Pinpoint the cell where the given text exists, returning its [X, Y] midpoint coordinate. 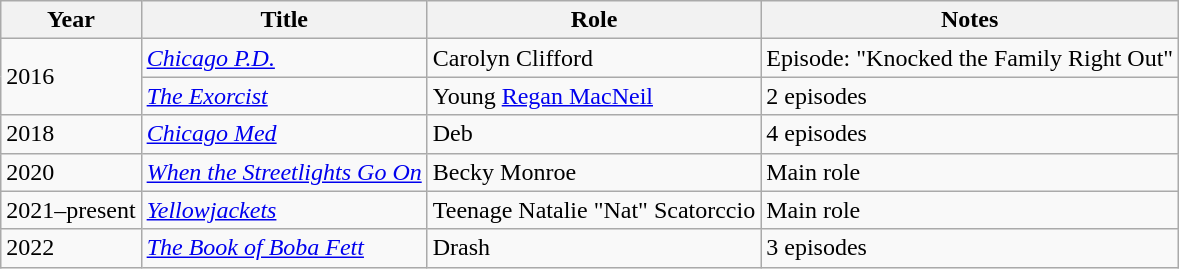
Role [594, 20]
Chicago P.D. [284, 58]
2021–present [71, 210]
2022 [71, 248]
2016 [71, 77]
Notes [970, 20]
3 episodes [970, 248]
Carolyn Clifford [594, 58]
Year [71, 20]
When the Streetlights Go On [284, 172]
The Book of Boba Fett [284, 248]
2018 [71, 134]
The Exorcist [284, 96]
Drash [594, 248]
Teenage Natalie "Nat" Scatorccio [594, 210]
Episode: "Knocked the Family Right Out" [970, 58]
Becky Monroe [594, 172]
Title [284, 20]
Young Regan MacNeil [594, 96]
Deb [594, 134]
4 episodes [970, 134]
Chicago Med [284, 134]
2 episodes [970, 96]
Yellowjackets [284, 210]
2020 [71, 172]
